Locate the cell with the specified text and output its [x, y] center coordinate. 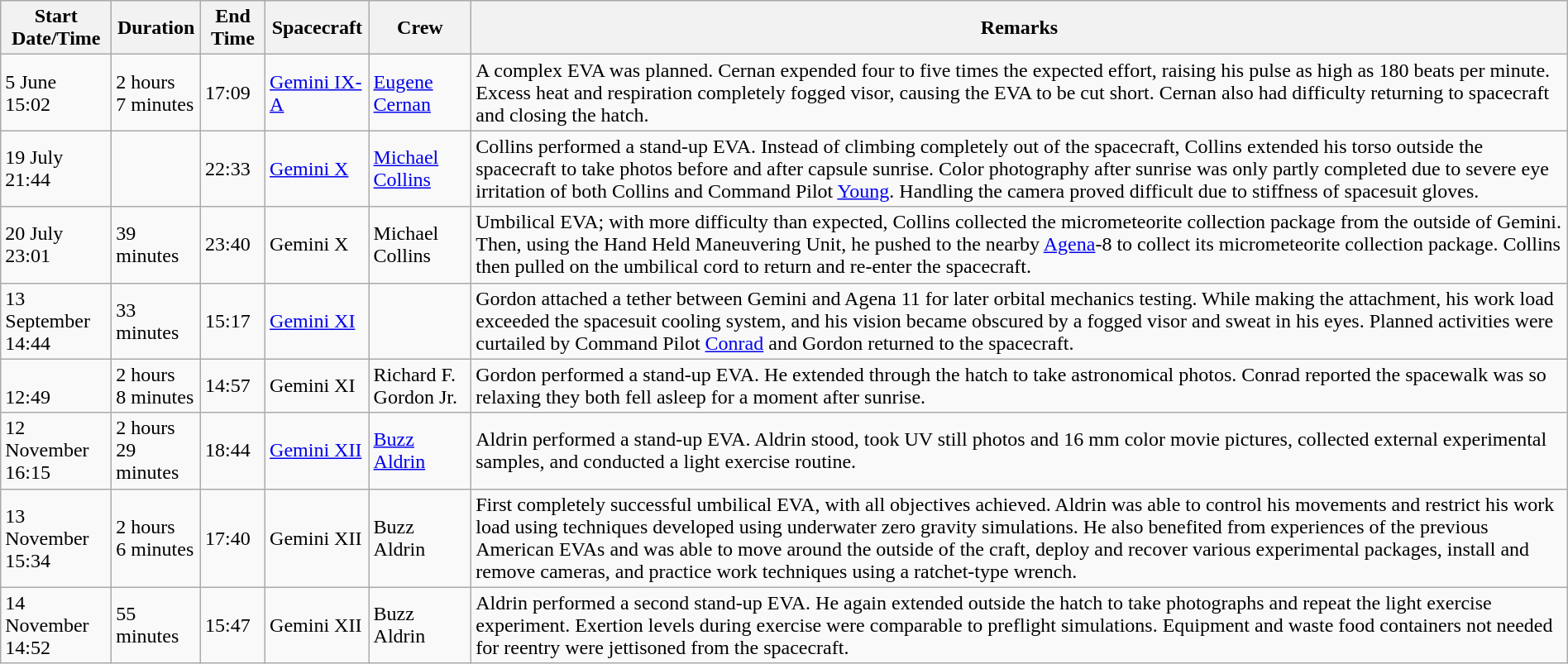
17:09 [232, 93]
23:40 [232, 245]
19 July21:44 [56, 169]
15:47 [232, 625]
Remarks [1020, 28]
2 hours29 minutes [156, 451]
2 hours7 minutes [156, 93]
14:57 [232, 385]
17:40 [232, 537]
39 minutes [156, 245]
18:44 [232, 451]
Eugene Cernan [420, 93]
Richard F. Gordon Jr. [420, 385]
Gemini IX-A [318, 93]
33 minutes [156, 321]
12:49 [56, 385]
Duration [156, 28]
Spacecraft [318, 28]
2 hours6 minutes [156, 537]
12 November16:15 [56, 451]
Crew [420, 28]
5 June15:02 [56, 93]
20 July23:01 [56, 245]
55 minutes [156, 625]
2 hours8 minutes [156, 385]
15:17 [232, 321]
14 November14:52 [56, 625]
End Time [232, 28]
22:33 [232, 169]
13 November15:34 [56, 537]
Start Date/Time [56, 28]
13 September14:44 [56, 321]
